Provide the [X, Y] coordinate of the cell's center where the given text is located.  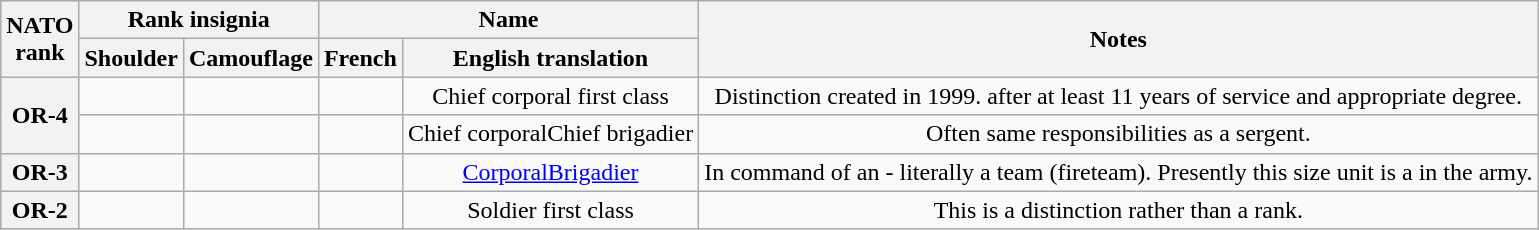
CorporalBrigadier [550, 172]
Chief corporalChief brigadier [550, 134]
OR-3 [40, 172]
Often same responsibilities as a sergent. [1118, 134]
Soldier first class [550, 210]
NATOrank [40, 39]
Rank insignia [198, 20]
Chief corporal first class [550, 96]
In command of an - literally a team (fireteam). Presently this size unit is a in the army. [1118, 172]
French [360, 58]
English translation [550, 58]
This is a distinction rather than a rank. [1118, 210]
OR-4 [40, 115]
Name [508, 20]
Camouflage [250, 58]
Distinction created in 1999. after at least 11 years of service and appropriate degree. [1118, 96]
Shoulder [131, 58]
Notes [1118, 39]
OR-2 [40, 210]
